Search for the cell housing the specified text and yield its (x, y) center coordinate. 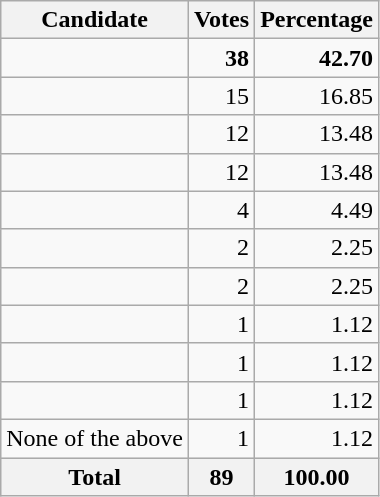
100.00 (317, 477)
4.49 (317, 210)
Total (95, 477)
Percentage (317, 20)
42.70 (317, 58)
15 (221, 96)
None of the above (95, 438)
4 (221, 210)
Votes (221, 20)
16.85 (317, 96)
89 (221, 477)
Candidate (95, 20)
38 (221, 58)
